Return (X, Y) of the center of cell containing provided text 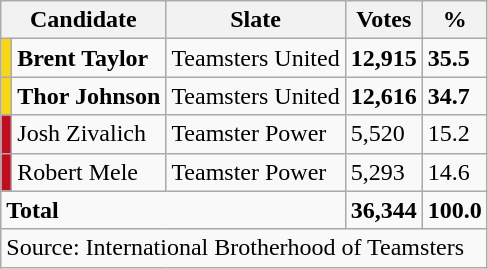
12,616 (384, 96)
Source: International Brotherhood of Teamsters (244, 248)
5,293 (384, 172)
Slate (256, 20)
Brent Taylor (89, 58)
Robert Mele (89, 172)
12,915 (384, 58)
5,520 (384, 134)
Thor Johnson (89, 96)
Total (173, 210)
34.7 (454, 96)
Josh Zivalich (89, 134)
15.2 (454, 134)
Candidate (84, 20)
Votes (384, 20)
14.6 (454, 172)
36,344 (384, 210)
100.0 (454, 210)
% (454, 20)
35.5 (454, 58)
